Search for the cell housing the specified text and yield its (X, Y) center coordinate. 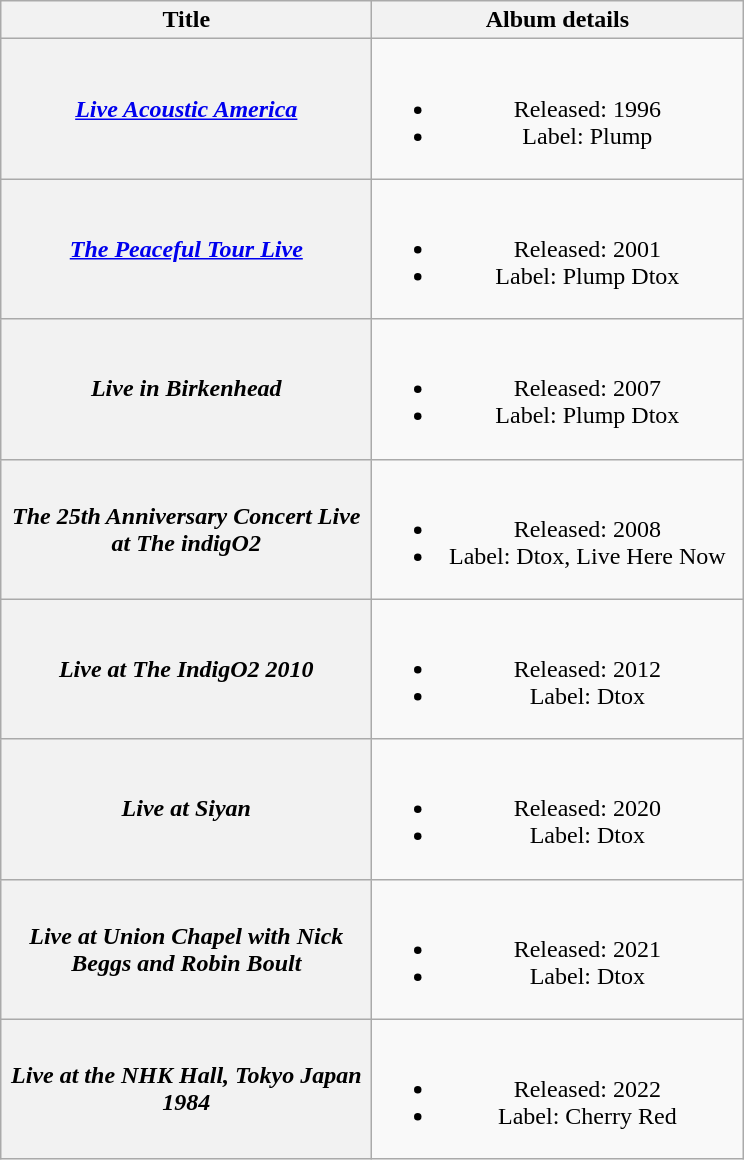
Live at Siyan (186, 809)
Released: 2001Label: Plump Dtox (558, 249)
Live at the NHK Hall, Tokyo Japan 1984 (186, 1089)
Released: 2022Label: Cherry Red (558, 1089)
Released: 2012Label: Dtox (558, 669)
Released: 1996Label: Plump (558, 109)
Title (186, 20)
The Peaceful Tour Live (186, 249)
Live at The IndigO2 2010 (186, 669)
Released: 2020Label: Dtox (558, 809)
Released: 2007Label: Plump Dtox (558, 389)
Live in Birkenhead (186, 389)
Album details (558, 20)
Released: 2021Label: Dtox (558, 949)
The 25th Anniversary Concert Live at The indigO2 (186, 529)
Live Acoustic America (186, 109)
Live at Union Chapel with Nick Beggs and Robin Boult (186, 949)
Released: 2008Label: Dtox, Live Here Now (558, 529)
